Determine the (x, y) coordinate at the center of the cell enclosing the given text.  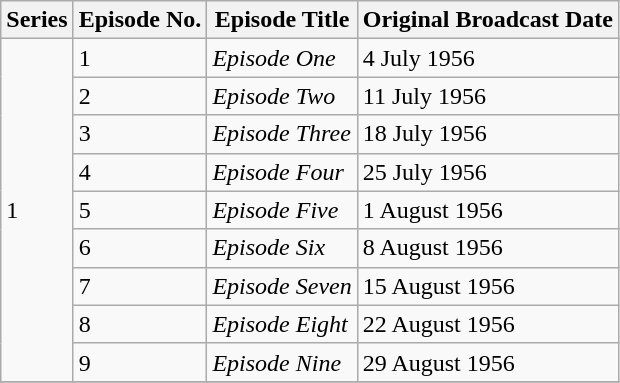
4 July 1956 (488, 58)
15 August 1956 (488, 286)
Episode Three (282, 134)
Episode Two (282, 96)
Episode Four (282, 172)
Episode Seven (282, 286)
9 (140, 362)
2 (140, 96)
Series (37, 20)
Episode Six (282, 248)
4 (140, 172)
Episode Five (282, 210)
5 (140, 210)
Episode Nine (282, 362)
Episode Eight (282, 324)
18 July 1956 (488, 134)
29 August 1956 (488, 362)
7 (140, 286)
3 (140, 134)
Episode One (282, 58)
Episode Title (282, 20)
25 July 1956 (488, 172)
11 July 1956 (488, 96)
8 (140, 324)
1 August 1956 (488, 210)
Episode No. (140, 20)
8 August 1956 (488, 248)
22 August 1956 (488, 324)
6 (140, 248)
Original Broadcast Date (488, 20)
